Scan for the cell matching the given text and deliver its (X, Y) coordinate at center. 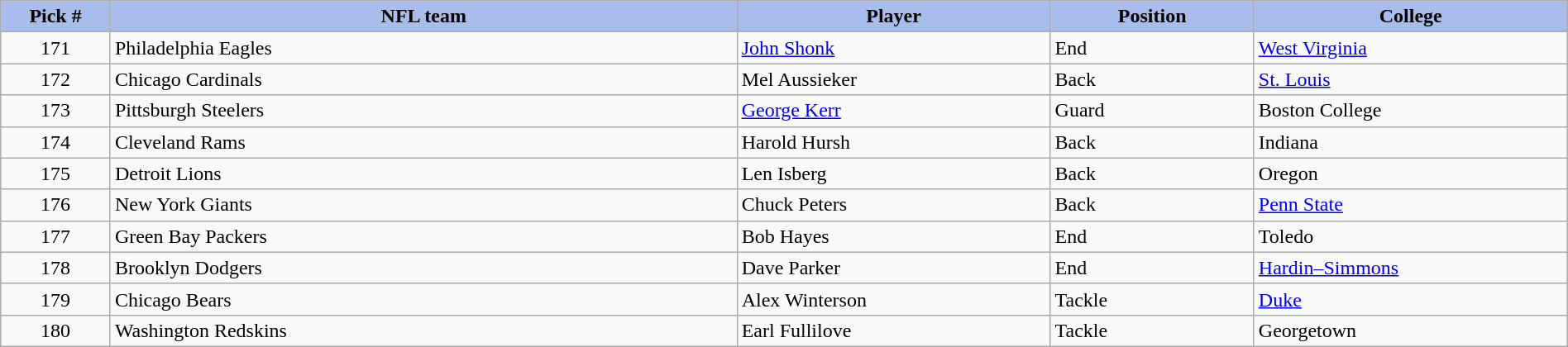
Hardin–Simmons (1411, 268)
173 (56, 111)
Brooklyn Dodgers (423, 268)
Pick # (56, 17)
Dave Parker (893, 268)
Position (1152, 17)
Oregon (1411, 173)
171 (56, 48)
174 (56, 142)
Alex Winterson (893, 299)
Cleveland Rams (423, 142)
Indiana (1411, 142)
West Virginia (1411, 48)
Washington Redskins (423, 330)
Chicago Cardinals (423, 79)
Player (893, 17)
John Shonk (893, 48)
College (1411, 17)
178 (56, 268)
Chuck Peters (893, 205)
Toledo (1411, 236)
Green Bay Packers (423, 236)
Boston College (1411, 111)
Mel Aussieker (893, 79)
Pittsburgh Steelers (423, 111)
Bob Hayes (893, 236)
Len Isberg (893, 173)
Harold Hursh (893, 142)
George Kerr (893, 111)
Georgetown (1411, 330)
Detroit Lions (423, 173)
179 (56, 299)
175 (56, 173)
176 (56, 205)
Philadelphia Eagles (423, 48)
New York Giants (423, 205)
Earl Fullilove (893, 330)
St. Louis (1411, 79)
172 (56, 79)
Chicago Bears (423, 299)
180 (56, 330)
Duke (1411, 299)
Guard (1152, 111)
177 (56, 236)
Penn State (1411, 205)
NFL team (423, 17)
